Return the (X, Y) coordinate for the center point of the cell that contains the specified text.  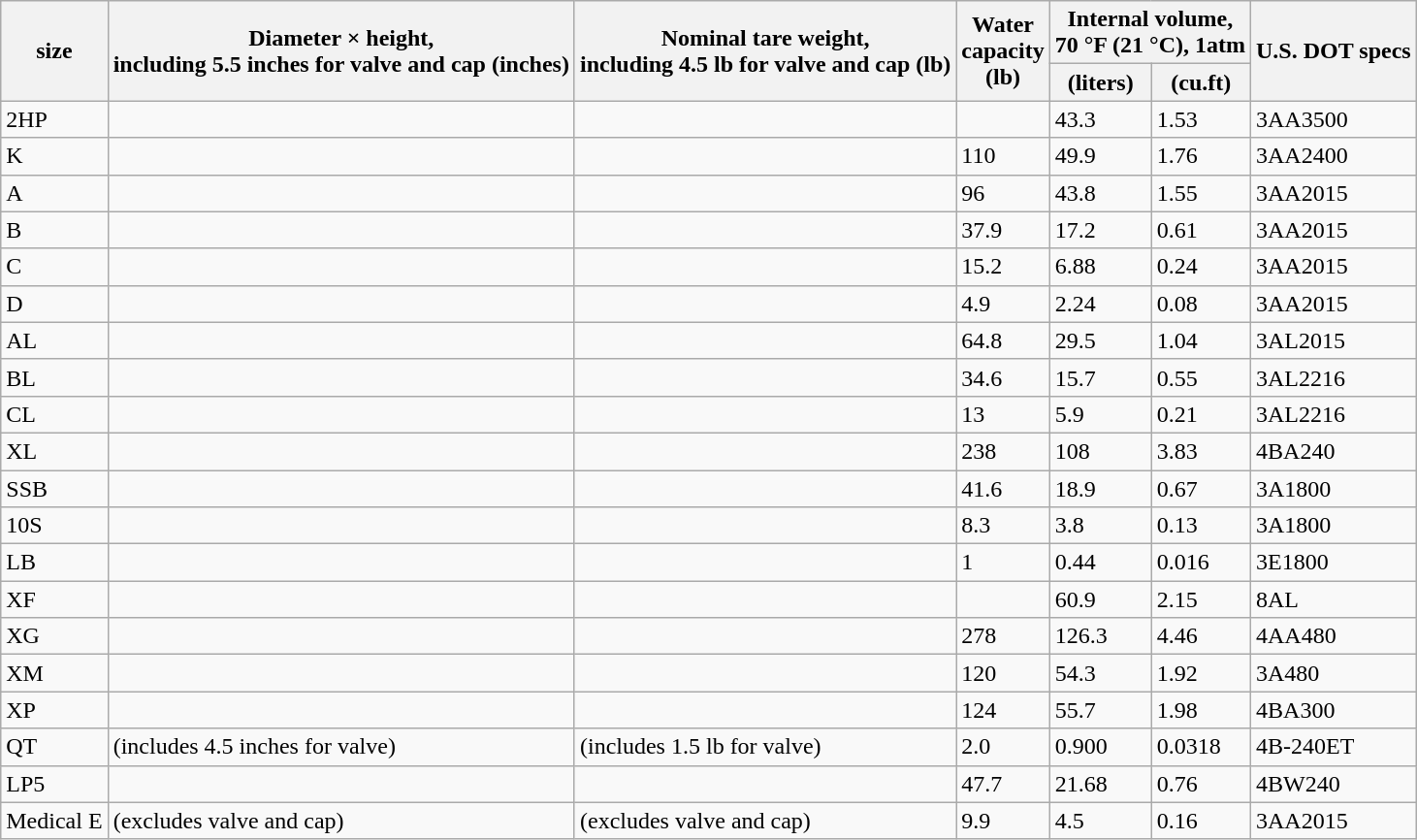
13 (1003, 414)
34.6 (1003, 377)
1.92 (1201, 673)
size (54, 50)
SSB (54, 488)
(cu.ft) (1201, 82)
Nominal tare weight, including 4.5 lb for valve and cap (lb) (764, 50)
(includes 4.5 inches for valve) (341, 747)
2HP (54, 119)
3.83 (1201, 451)
(liters) (1100, 82)
XL (54, 451)
LP5 (54, 784)
1.98 (1201, 710)
37.9 (1003, 230)
8.3 (1003, 526)
LB (54, 563)
4BA240 (1335, 451)
126.3 (1100, 636)
U.S. DOT specs (1335, 50)
15.7 (1100, 377)
1.04 (1201, 340)
0.13 (1201, 526)
4AA480 (1335, 636)
110 (1003, 156)
238 (1003, 451)
3E1800 (1335, 563)
60.9 (1100, 599)
17.2 (1100, 230)
96 (1003, 193)
0.76 (1201, 784)
55.7 (1100, 710)
B (54, 230)
D (54, 304)
47.7 (1003, 784)
29.5 (1100, 340)
1.76 (1201, 156)
6.88 (1100, 267)
0.21 (1201, 414)
5.9 (1100, 414)
18.9 (1100, 488)
64.8 (1003, 340)
41.6 (1003, 488)
Diameter × height, including 5.5 inches for valve and cap (inches) (341, 50)
A (54, 193)
43.8 (1100, 193)
2.24 (1100, 304)
0.016 (1201, 563)
4BA300 (1335, 710)
3AA2400 (1335, 156)
Water capacity (lb) (1003, 50)
XM (54, 673)
120 (1003, 673)
21.68 (1100, 784)
1.53 (1201, 119)
3.8 (1100, 526)
4BW240 (1335, 784)
278 (1003, 636)
54.3 (1100, 673)
XG (54, 636)
0.67 (1201, 488)
0.08 (1201, 304)
108 (1100, 451)
4.46 (1201, 636)
4.5 (1100, 821)
C (54, 267)
124 (1003, 710)
3A480 (1335, 673)
XP (54, 710)
AL (54, 340)
K (54, 156)
2.15 (1201, 599)
4.9 (1003, 304)
BL (54, 377)
2.0 (1003, 747)
(includes 1.5 lb for valve) (764, 747)
Medical E (54, 821)
0.55 (1201, 377)
1 (1003, 563)
0.16 (1201, 821)
49.9 (1100, 156)
XF (54, 599)
0.24 (1201, 267)
15.2 (1003, 267)
1.55 (1201, 193)
0.61 (1201, 230)
0.44 (1100, 563)
Internal volume, 70 °F (21 °C), 1atm (1150, 33)
10S (54, 526)
0.0318 (1201, 747)
3AL2015 (1335, 340)
QT (54, 747)
4B-240ET (1335, 747)
CL (54, 414)
3AA3500 (1335, 119)
9.9 (1003, 821)
43.3 (1100, 119)
8AL (1335, 599)
0.900 (1100, 747)
